Return (x, y) of the center of cell containing provided text 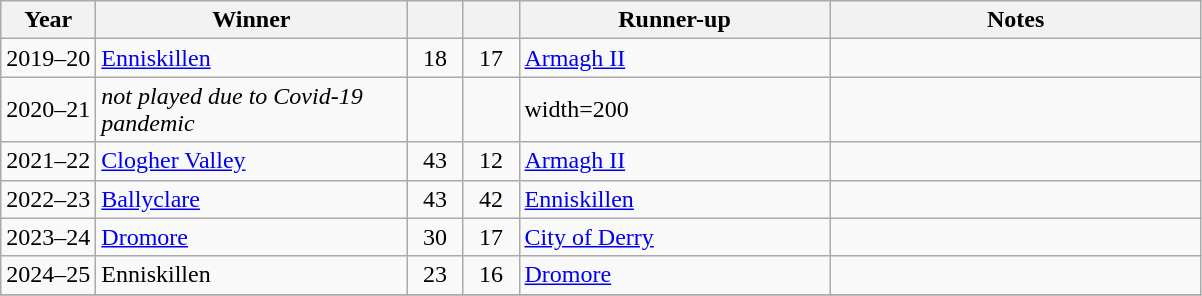
23 (435, 275)
42 (491, 199)
Clogher Valley (252, 161)
2023–24 (48, 237)
width=200 (674, 110)
2022–23 (48, 199)
2019–20 (48, 58)
Runner-up (674, 20)
Ballyclare (252, 199)
30 (435, 237)
18 (435, 58)
12 (491, 161)
not played due to Covid-19 pandemic (252, 110)
Year (48, 20)
Notes (1016, 20)
Winner (252, 20)
City of Derry (674, 237)
2024–25 (48, 275)
16 (491, 275)
2020–21 (48, 110)
2021–22 (48, 161)
